Identify which cell holds the provided text, then report its (x, y) central coordinate. 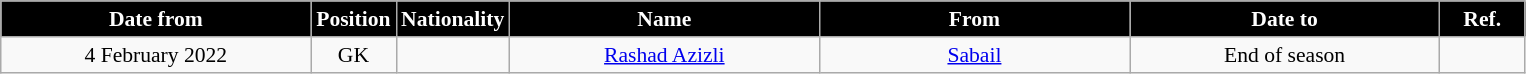
Date from (156, 19)
Sabail (974, 55)
Name (664, 19)
Position (354, 19)
End of season (1285, 55)
4 February 2022 (156, 55)
Ref. (1482, 19)
From (974, 19)
GK (354, 55)
Nationality (452, 19)
Rashad Azizli (664, 55)
Date to (1285, 19)
